For the text-containing cell, return its midpoint in [X, Y] coordinate format. 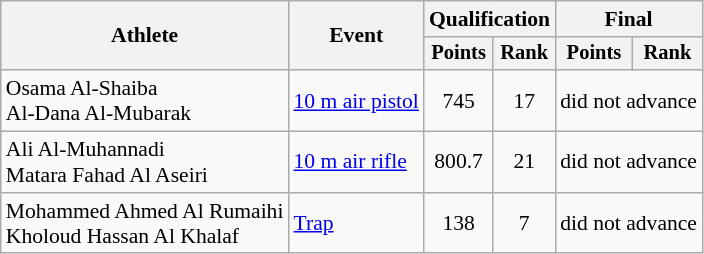
21 [524, 162]
Mohammed Ahmed Al RumaihiKholoud Hassan Al Khalaf [145, 224]
800.7 [458, 162]
7 [524, 224]
10 m air rifle [356, 162]
745 [458, 100]
Athlete [145, 36]
Osama Al-ShaibaAl-Dana Al-Mubarak [145, 100]
Qualification [490, 19]
Final [628, 19]
10 m air pistol [356, 100]
Event [356, 36]
138 [458, 224]
17 [524, 100]
Trap [356, 224]
Ali Al-MuhannadiMatara Fahad Al Aseiri [145, 162]
